Detect which cell encompasses the target text, then output its [X, Y] center coordinate. 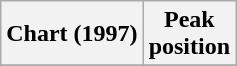
Chart (1997) [72, 34]
Peakposition [189, 34]
